Detect which cell encompasses the target text, then output its [x, y] center coordinate. 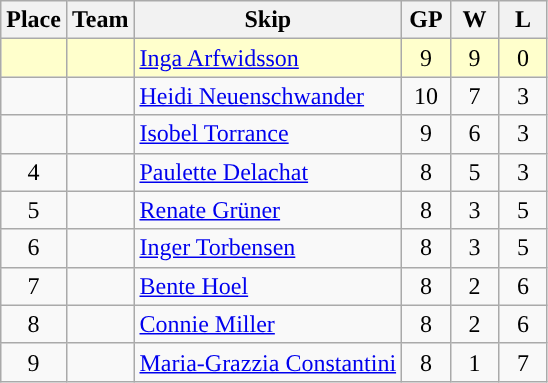
Heidi Neuenschwander [268, 96]
Isobel Torrance [268, 134]
1 [474, 362]
0 [524, 58]
Maria-Grazzia Constantini [268, 362]
Connie Miller [268, 324]
W [474, 20]
Inga Arfwidsson [268, 58]
Bente Hoel [268, 286]
Team [100, 20]
Skip [268, 20]
L [524, 20]
Inger Torbensen [268, 248]
GP [426, 20]
10 [426, 96]
Place [34, 20]
4 [34, 172]
Paulette Delachat [268, 172]
Renate Grüner [268, 210]
